Output the [x, y] coordinate of the center of the cell containing the given text.  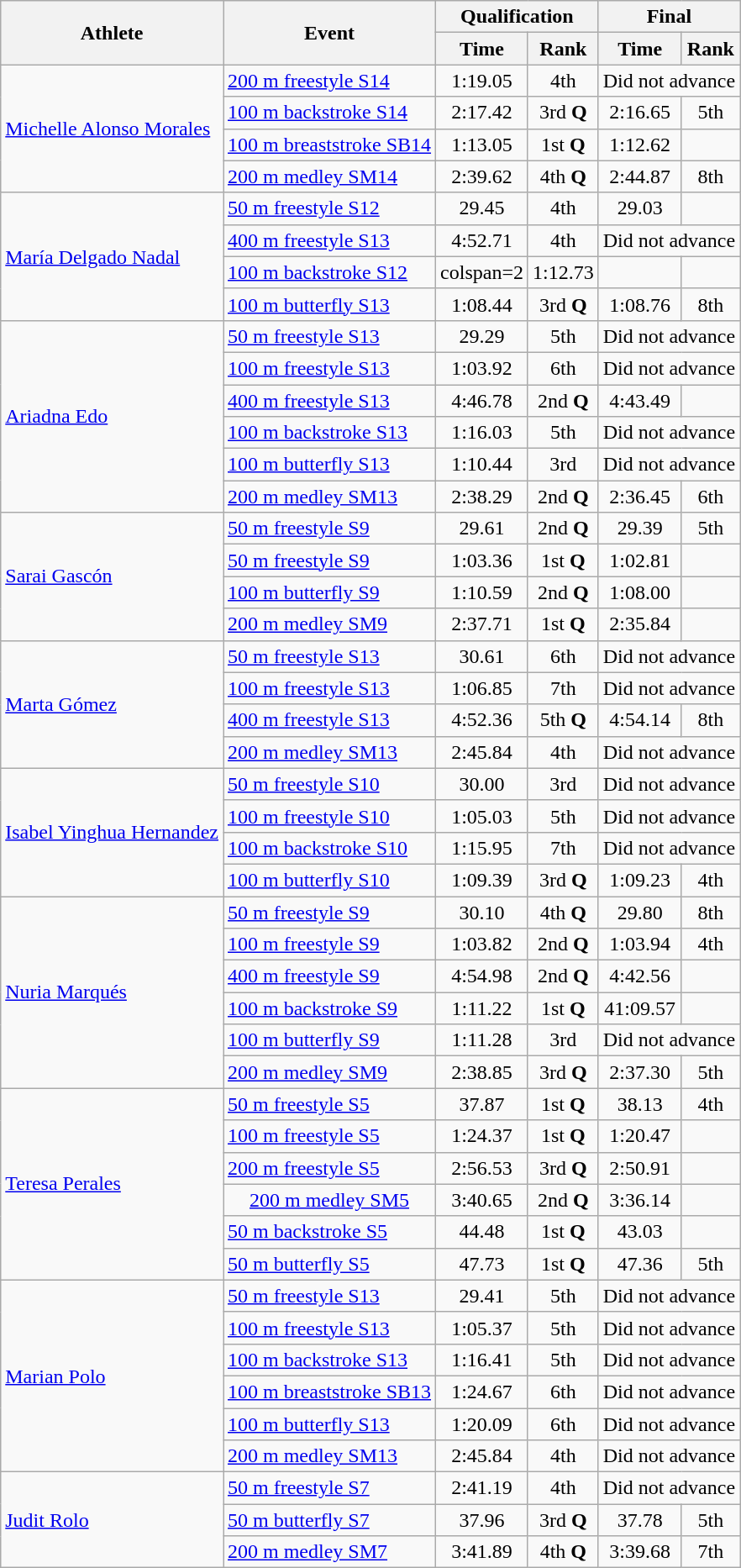
4:54.98 [482, 976]
2:16.65 [640, 113]
100 m backstroke S10 [329, 848]
4:54.14 [640, 720]
100 m freestyle S5 [329, 1136]
44.48 [482, 1232]
30.61 [482, 656]
29.41 [482, 1296]
2:38.85 [482, 1072]
1:10.59 [482, 592]
4:43.49 [640, 401]
2:17.42 [482, 113]
1:11.22 [482, 1008]
Isabel Yinghua Hernandez [113, 832]
1:02.81 [640, 560]
30.10 [482, 912]
Marta Gómez [113, 704]
50 m freestyle S12 [329, 208]
400 m freestyle S9 [329, 976]
29.03 [640, 208]
29.80 [640, 912]
colspan=2 [482, 272]
100 m freestyle S9 [329, 944]
1:05.37 [482, 1328]
3:41.89 [482, 1552]
43.03 [640, 1232]
1:09.23 [640, 880]
200 m medley SM14 [329, 176]
29.29 [482, 336]
1:08.00 [640, 592]
1:12.73 [563, 272]
Event [329, 33]
2:44.87 [640, 176]
4:42.56 [640, 976]
1:09.39 [482, 880]
200 m medley SM7 [329, 1552]
29.39 [640, 529]
1:05.03 [482, 816]
37.78 [640, 1520]
Teresa Perales [113, 1184]
47.36 [640, 1264]
100 m backstroke S12 [329, 272]
50 m butterfly S5 [329, 1264]
2:50.91 [640, 1168]
Athlete [113, 33]
Final [669, 17]
1:03.82 [482, 944]
2:36.45 [640, 497]
1:08.76 [640, 304]
200 m medley SM5 [329, 1200]
50 m butterfly S7 [329, 1520]
3:36.14 [640, 1200]
1:15.95 [482, 848]
Qualification [518, 17]
1:08.44 [482, 304]
2:38.29 [482, 497]
1:12.62 [640, 145]
4:52.71 [482, 240]
3:40.65 [482, 1200]
1:03.94 [640, 944]
29.45 [482, 208]
50 m backstroke S5 [329, 1232]
100 m freestyle S10 [329, 816]
2:39.62 [482, 176]
1:03.92 [482, 368]
200 m freestyle S14 [329, 81]
1:06.85 [482, 688]
1:20.47 [640, 1136]
2:56.53 [482, 1168]
Michelle Alonso Morales [113, 129]
100 m butterfly S10 [329, 880]
200 m freestyle S5 [329, 1168]
41:09.57 [640, 1008]
30.00 [482, 784]
Ariadna Edo [113, 416]
47.73 [482, 1264]
1:11.28 [482, 1040]
1:19.05 [482, 81]
50 m freestyle S10 [329, 784]
100 m backstroke S9 [329, 1008]
38.13 [640, 1104]
100 m breaststroke SB13 [329, 1392]
1:24.67 [482, 1392]
50 m freestyle S5 [329, 1104]
37.87 [482, 1104]
Marian Polo [113, 1376]
Nuria Marqués [113, 992]
50 m freestyle S7 [329, 1488]
1:10.44 [482, 465]
1:24.37 [482, 1136]
100 m breaststroke SB14 [329, 145]
4:46.78 [482, 401]
1:16.03 [482, 433]
1:13.05 [482, 145]
5th Q [563, 720]
100 m backstroke S14 [329, 113]
1:16.41 [482, 1360]
Sarai Gascón [113, 576]
37.96 [482, 1520]
Judit Rolo [113, 1520]
2:35.84 [640, 624]
1:20.09 [482, 1424]
4:52.36 [482, 720]
1:03.36 [482, 560]
29.61 [482, 529]
2:37.71 [482, 624]
3:39.68 [640, 1552]
2:37.30 [640, 1072]
María Delgado Nadal [113, 256]
2:41.19 [482, 1488]
